Return (x, y) of the center of cell containing provided text 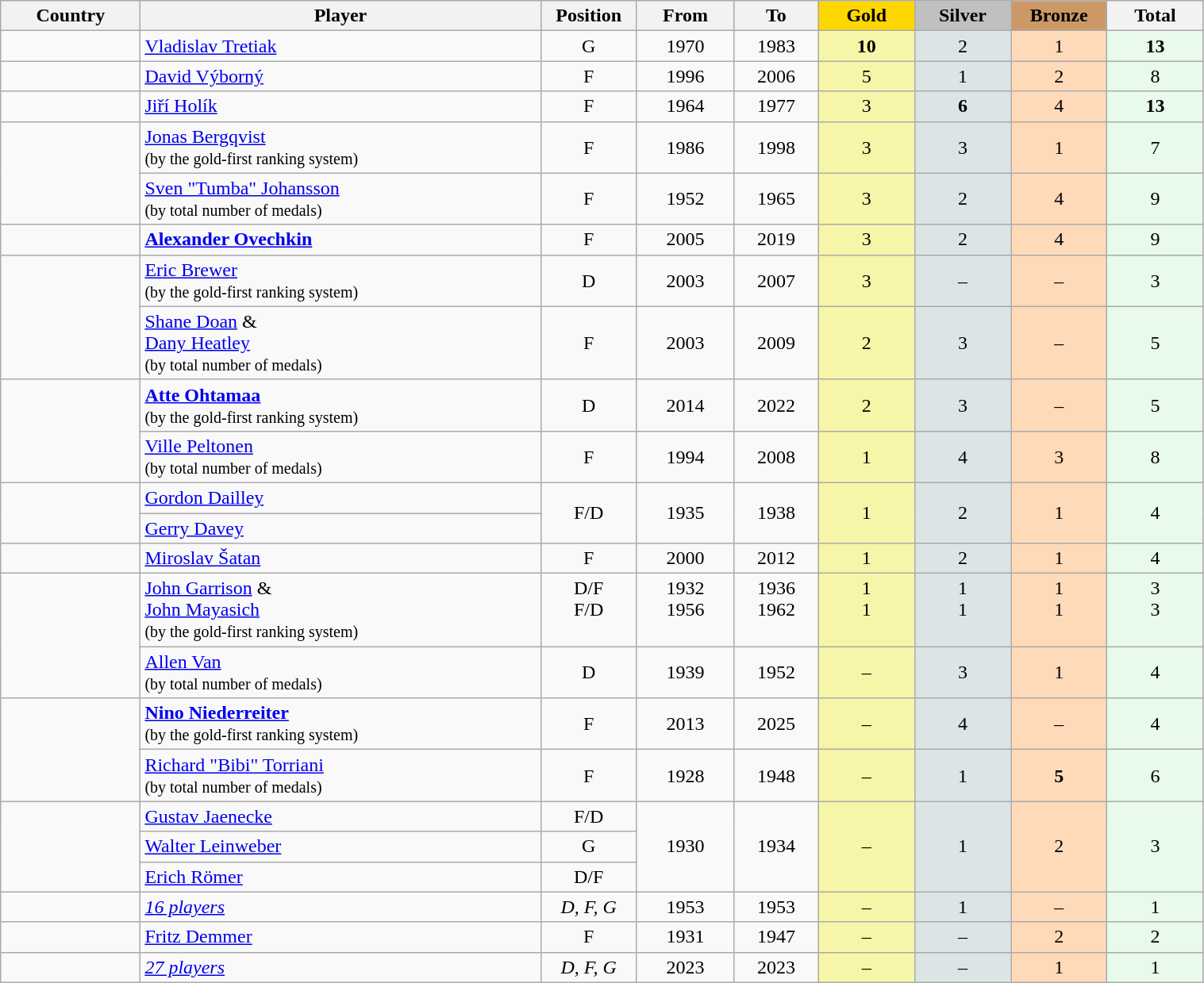
1948 (776, 776)
Richard "Bibi" Torriani(by total number of medals) (340, 776)
Sven "Tumba" Johansson(by total number of medals) (340, 198)
1994 (685, 457)
Eric Brewer(by the gold-first ranking system) (340, 281)
Miroslav Šatan (340, 559)
Player (340, 16)
Gustav Jaenecke (340, 816)
2014 (685, 405)
1928 (685, 776)
1931 (685, 937)
1977 (776, 106)
2008 (776, 457)
Gordon Dailley (340, 497)
Walter Leinweber (340, 847)
1934 (776, 847)
Total (1156, 16)
1935 (685, 513)
To (776, 16)
Erich Römer (340, 877)
Bronze (1059, 16)
Jiří Holík (340, 106)
10 (867, 46)
1998 (776, 148)
1947 (776, 937)
D/FF/D (589, 610)
1939 (685, 673)
Silver (962, 16)
Nino Niederreiter(by the gold-first ranking system) (340, 724)
2025 (776, 724)
33 (1156, 610)
Ville Peltonen(by total number of medals) (340, 457)
D/F (589, 877)
1970 (685, 46)
2012 (776, 559)
From (685, 16)
2007 (776, 281)
19321956 (685, 610)
2019 (776, 240)
1983 (776, 46)
1930 (685, 847)
Country (71, 16)
1965 (776, 198)
1996 (685, 76)
Allen Van(by total number of medals) (340, 673)
1986 (685, 148)
1938 (776, 513)
Vladislav Tretiak (340, 46)
2005 (685, 240)
Alexander Ovechkin (340, 240)
Shane Doan &Dany Heatley(by total number of medals) (340, 343)
27 players (340, 967)
2006 (776, 76)
7 (1156, 148)
Position (589, 16)
Jonas Bergqvist(by the gold-first ranking system) (340, 148)
2013 (685, 724)
David Výborný (340, 76)
John Garrison &John Mayasich(by the gold-first ranking system) (340, 610)
Gold (867, 16)
19361962 (776, 610)
Atte Ohtamaa(by the gold-first ranking system) (340, 405)
Fritz Demmer (340, 937)
16 players (340, 907)
2009 (776, 343)
Gerry Davey (340, 528)
1964 (685, 106)
2022 (776, 405)
2000 (685, 559)
